Output the (X, Y) coordinate of the center of the cell containing the given text.  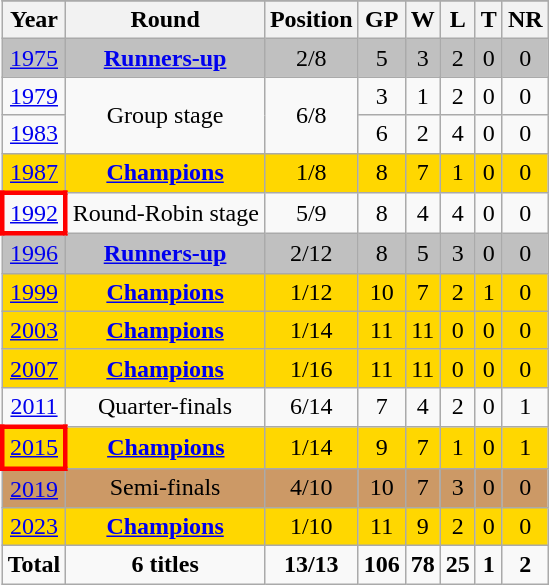
1975 (34, 58)
W (422, 20)
GP (382, 20)
Semi-finals (166, 488)
Round-Robin stage (166, 214)
2/12 (311, 254)
Group stage (166, 115)
Round (166, 20)
2023 (34, 527)
2/8 (311, 58)
106 (382, 565)
2015 (34, 448)
1999 (34, 292)
2003 (34, 330)
2019 (34, 488)
1992 (34, 214)
Total (34, 565)
1/10 (311, 527)
1/12 (311, 292)
Quarter-finals (166, 407)
6 titles (166, 565)
2011 (34, 407)
78 (422, 565)
2007 (34, 368)
1996 (34, 254)
1983 (34, 134)
T (488, 20)
NR (525, 20)
13/13 (311, 565)
4/10 (311, 488)
6/8 (311, 115)
1/8 (311, 173)
Year (34, 20)
L (458, 20)
25 (458, 565)
6 (382, 134)
1987 (34, 173)
5/9 (311, 214)
1979 (34, 96)
Position (311, 20)
6/14 (311, 407)
1/16 (311, 368)
